Identify which cell holds the provided text, then report its (x, y) central coordinate. 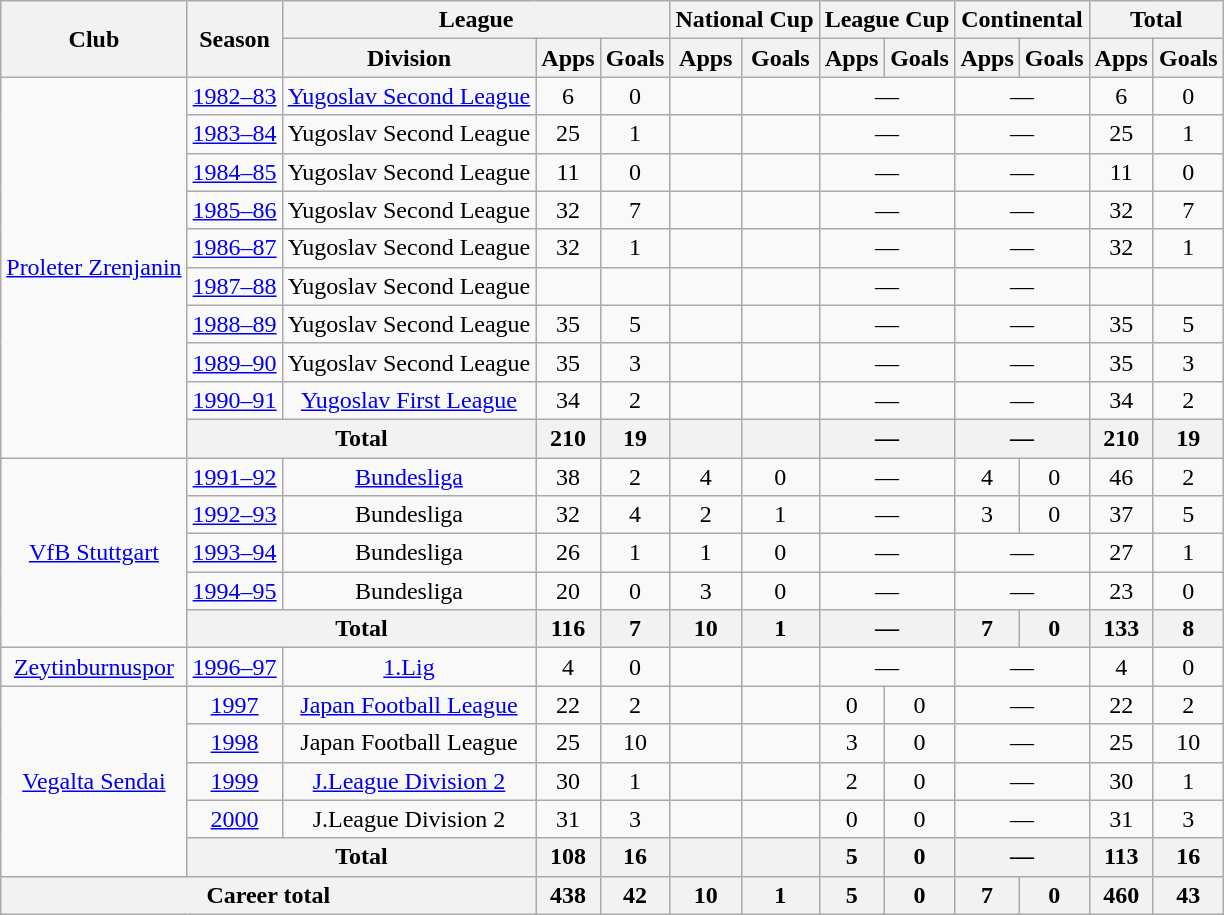
23 (1121, 591)
VfB Stuttgart (94, 553)
1.Lig (409, 667)
Season (234, 39)
Division (409, 58)
1996–97 (234, 667)
Club (94, 39)
108 (568, 857)
27 (1121, 553)
438 (568, 895)
1989–90 (234, 362)
Vegalta Sendai (94, 781)
460 (1121, 895)
1985–86 (234, 210)
37 (1121, 515)
1983–84 (234, 134)
1997 (234, 705)
1987–88 (234, 286)
1991–92 (234, 477)
1986–87 (234, 248)
8 (1188, 629)
League (476, 20)
Continental (1022, 20)
133 (1121, 629)
Proleter Zrenjanin (94, 268)
2000 (234, 819)
26 (568, 553)
116 (568, 629)
1994–95 (234, 591)
1992–93 (234, 515)
20 (568, 591)
42 (635, 895)
46 (1121, 477)
1998 (234, 743)
113 (1121, 857)
1999 (234, 781)
38 (568, 477)
1984–85 (234, 172)
National Cup (744, 20)
1988–89 (234, 324)
43 (1188, 895)
1982–83 (234, 96)
Zeytinburnuspor (94, 667)
League Cup (887, 20)
1990–91 (234, 400)
1993–94 (234, 553)
Career total (268, 895)
Yugoslav First League (409, 400)
